Scan for the cell matching the given text and deliver its [x, y] coordinate at center. 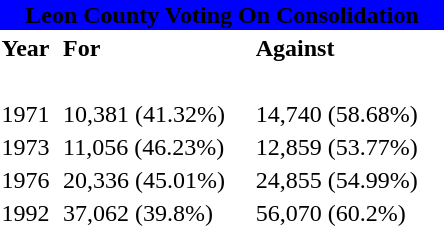
12,859 (53.77%) [349, 147]
Leon County Voting On Consolidation [222, 15]
20,336 (45.01%) [157, 180]
11,056 (46.23%) [157, 147]
1971 [30, 114]
Against [349, 48]
14,740 (58.68%) [349, 114]
1976 [30, 180]
10,381 (41.32%) [157, 114]
1973 [30, 147]
For [157, 48]
24,855 (54.99%) [349, 180]
Year [30, 48]
